Provide the [X, Y] coordinate of the cell's center where the given text is located.  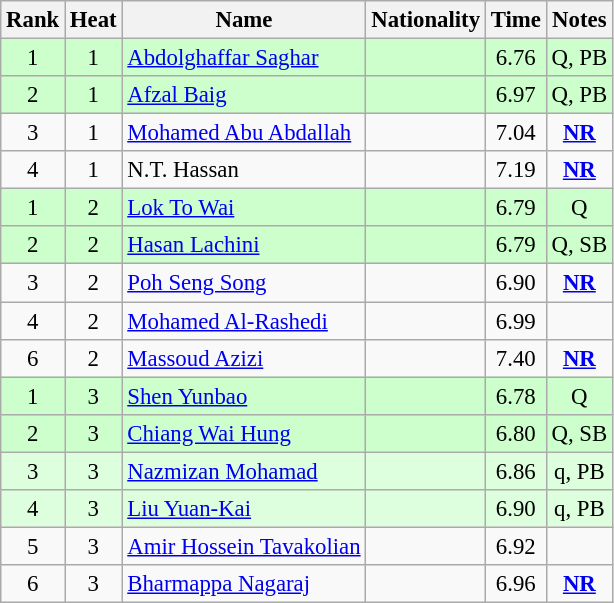
Massoud Azizi [244, 358]
Rank [33, 20]
Lok To Wai [244, 208]
Time [516, 20]
Bharmappa Nagaraj [244, 584]
Mohamed Abu Abdallah [244, 133]
6.96 [516, 584]
Notes [579, 20]
Name [244, 20]
Heat [94, 20]
Hasan Lachini [244, 245]
Liu Yuan-Kai [244, 509]
6.86 [516, 471]
Nazmizan Mohamad [244, 471]
Mohamed Al-Rashedi [244, 321]
6.97 [516, 95]
Poh Seng Song [244, 283]
Amir Hossein Tavakolian [244, 546]
7.19 [516, 170]
N.T. Hassan [244, 170]
Shen Yunbao [244, 396]
5 [33, 546]
7.40 [516, 358]
6.92 [516, 546]
Afzal Baig [244, 95]
6.99 [516, 321]
Nationality [426, 20]
Abdolghaffar Saghar [244, 58]
Chiang Wai Hung [244, 433]
7.04 [516, 133]
6.80 [516, 433]
6.76 [516, 58]
6.78 [516, 396]
